For the text-containing cell, return its midpoint in (x, y) coordinate format. 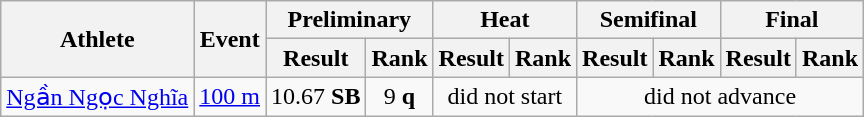
Semifinal (649, 20)
Event (230, 39)
did not start (505, 97)
Heat (505, 20)
Preliminary (350, 20)
100 m (230, 97)
Athlete (98, 39)
Ngần Ngọc Nghĩa (98, 97)
9 q (400, 97)
Final (792, 20)
did not advance (720, 97)
10.67 SB (316, 97)
